Scan for the cell matching the given text and deliver its (x, y) coordinate at center. 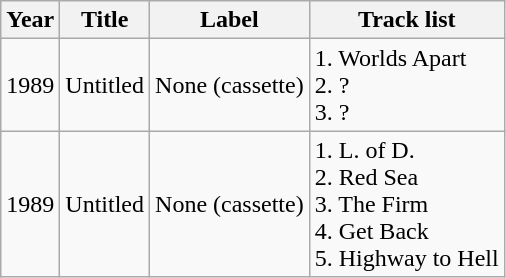
Label (230, 20)
1. L. of D.2. Red Sea3. The Firm4. Get Back5. Highway to Hell (406, 204)
Track list (406, 20)
1. Worlds Apart2. ?3. ? (406, 85)
Title (105, 20)
Year (30, 20)
